Return [X, Y] of the center of cell containing provided text 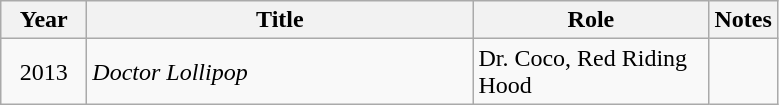
Doctor Lollipop [280, 72]
2013 [44, 72]
Title [280, 20]
Notes [743, 20]
Role [591, 20]
Dr. Coco, Red Riding Hood [591, 72]
Year [44, 20]
